Determine the [x, y] coordinate at the center of the cell enclosing the given text.  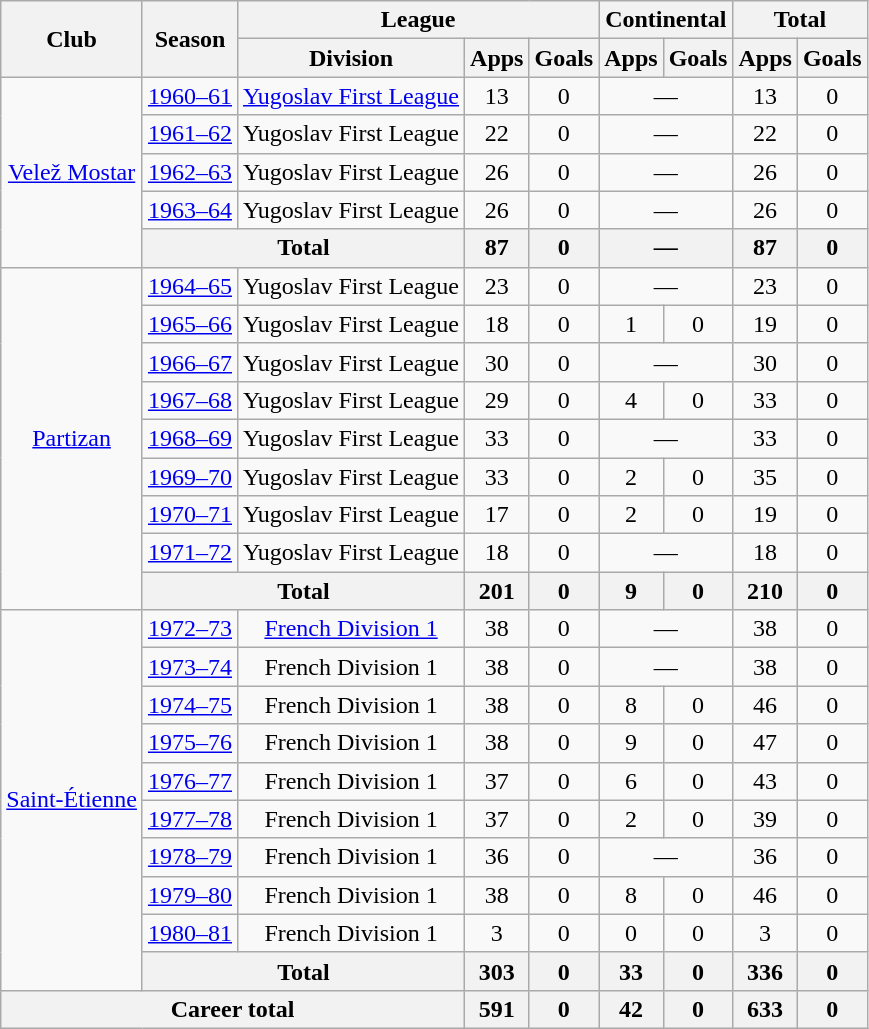
Velež Mostar [72, 172]
Partizan [72, 438]
1963–64 [190, 210]
43 [765, 781]
1978–79 [190, 857]
League [418, 20]
1979–80 [190, 895]
591 [497, 1009]
1971–72 [190, 553]
4 [631, 400]
1975–76 [190, 743]
1966–67 [190, 362]
1960–61 [190, 96]
Continental [666, 20]
303 [497, 971]
1969–70 [190, 477]
1972–73 [190, 629]
1965–66 [190, 324]
1977–78 [190, 819]
Division [352, 58]
1967–68 [190, 400]
47 [765, 743]
Club [72, 39]
42 [631, 1009]
6 [631, 781]
1968–69 [190, 438]
1976–77 [190, 781]
336 [765, 971]
1 [631, 324]
1962–63 [190, 172]
35 [765, 477]
201 [497, 591]
39 [765, 819]
Season [190, 39]
633 [765, 1009]
1970–71 [190, 515]
29 [497, 400]
Career total [233, 1009]
17 [497, 515]
1980–81 [190, 933]
1961–62 [190, 134]
1973–74 [190, 667]
210 [765, 591]
1974–75 [190, 705]
Saint-Étienne [72, 800]
1964–65 [190, 286]
